Return (x, y) of the center of cell containing provided text 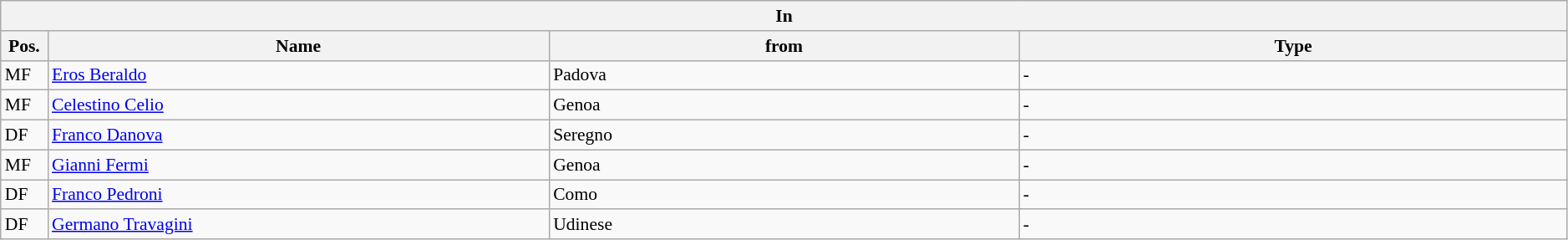
Germano Travagini (298, 225)
Eros Beraldo (298, 75)
Gianni Fermi (298, 165)
In (784, 16)
Como (784, 195)
Celestino Celio (298, 105)
Padova (784, 75)
Pos. (24, 46)
Name (298, 46)
Seregno (784, 135)
Franco Danova (298, 135)
from (784, 46)
Franco Pedroni (298, 195)
Type (1293, 46)
Udinese (784, 225)
